Determine the [x, y] coordinate at the center of the cell enclosing the given text.  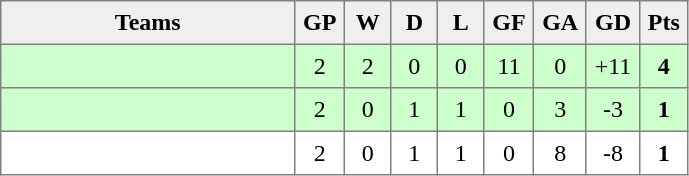
GP [320, 23]
Pts [664, 23]
+11 [612, 66]
GA [560, 23]
Teams [148, 23]
3 [560, 110]
4 [664, 66]
11 [509, 66]
8 [560, 153]
-8 [612, 153]
W [368, 23]
-3 [612, 110]
GD [612, 23]
GF [509, 23]
L [461, 23]
D [414, 23]
